Detect which cell encompasses the target text, then output its (X, Y) center coordinate. 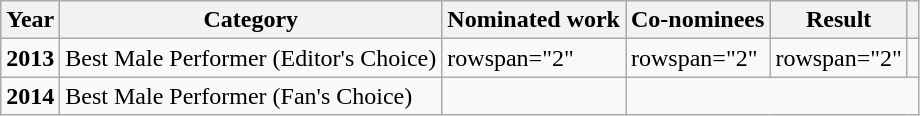
Result (839, 20)
2014 (30, 96)
Nominated work (534, 20)
Category (251, 20)
Year (30, 20)
2013 (30, 58)
Best Male Performer (Fan's Choice) (251, 96)
Co-nominees (698, 20)
Best Male Performer (Editor's Choice) (251, 58)
